From the cell containing the given text, extract its center point as [x, y] coordinate. 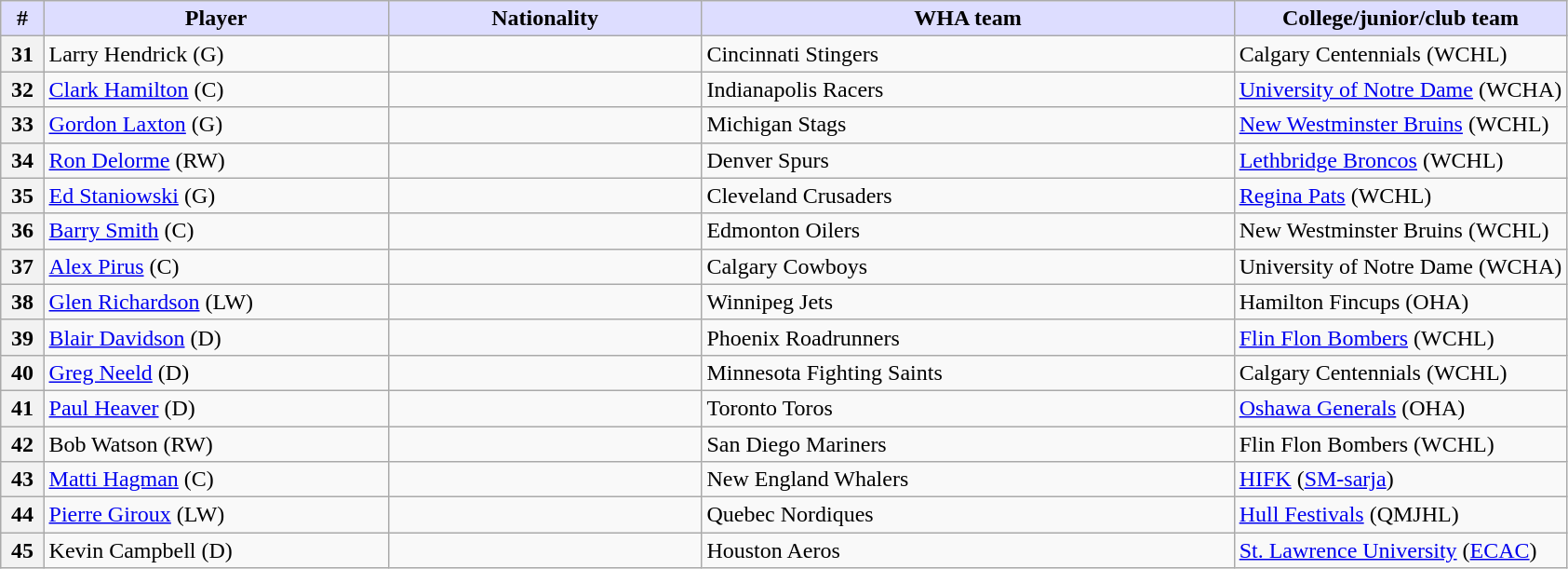
31 [22, 54]
Greg Neeld (D) [216, 373]
Glen Richardson (LW) [216, 302]
Bob Watson (RW) [216, 444]
43 [22, 480]
Cincinnati Stingers [968, 54]
Toronto Toros [968, 408]
42 [22, 444]
Indianapolis Racers [968, 89]
45 [22, 550]
Hull Festivals (QMJHL) [1400, 515]
Minnesota Fighting Saints [968, 373]
Edmonton Oilers [968, 231]
Regina Pats (WCHL) [1400, 196]
33 [22, 125]
Clark Hamilton (C) [216, 89]
San Diego Mariners [968, 444]
35 [22, 196]
Blair Davidson (D) [216, 337]
44 [22, 515]
Calgary Cowboys [968, 266]
New England Whalers [968, 480]
College/junior/club team [1400, 19]
Oshawa Generals (OHA) [1400, 408]
Paul Heaver (D) [216, 408]
38 [22, 302]
Gordon Laxton (G) [216, 125]
HIFK (SM-sarja) [1400, 480]
Alex Pirus (C) [216, 266]
Barry Smith (C) [216, 231]
Nationality [545, 19]
Lethbridge Broncos (WCHL) [1400, 160]
# [22, 19]
32 [22, 89]
Player [216, 19]
Larry Hendrick (G) [216, 54]
Quebec Nordiques [968, 515]
Denver Spurs [968, 160]
WHA team [968, 19]
Phoenix Roadrunners [968, 337]
39 [22, 337]
41 [22, 408]
34 [22, 160]
Winnipeg Jets [968, 302]
Cleveland Crusaders [968, 196]
Matti Hagman (C) [216, 480]
Kevin Campbell (D) [216, 550]
36 [22, 231]
Michigan Stags [968, 125]
37 [22, 266]
Ed Staniowski (G) [216, 196]
40 [22, 373]
St. Lawrence University (ECAC) [1400, 550]
Pierre Giroux (LW) [216, 515]
Hamilton Fincups (OHA) [1400, 302]
Houston Aeros [968, 550]
Ron Delorme (RW) [216, 160]
